Output the [x, y] coordinate of the center of the cell containing the given text.  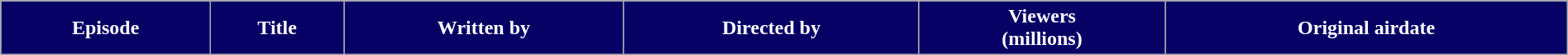
Title [278, 28]
Episode [106, 28]
Written by [485, 28]
Viewers(millions) [1042, 28]
Original airdate [1366, 28]
Directed by [771, 28]
